Identify which cell holds the provided text, then report its (x, y) central coordinate. 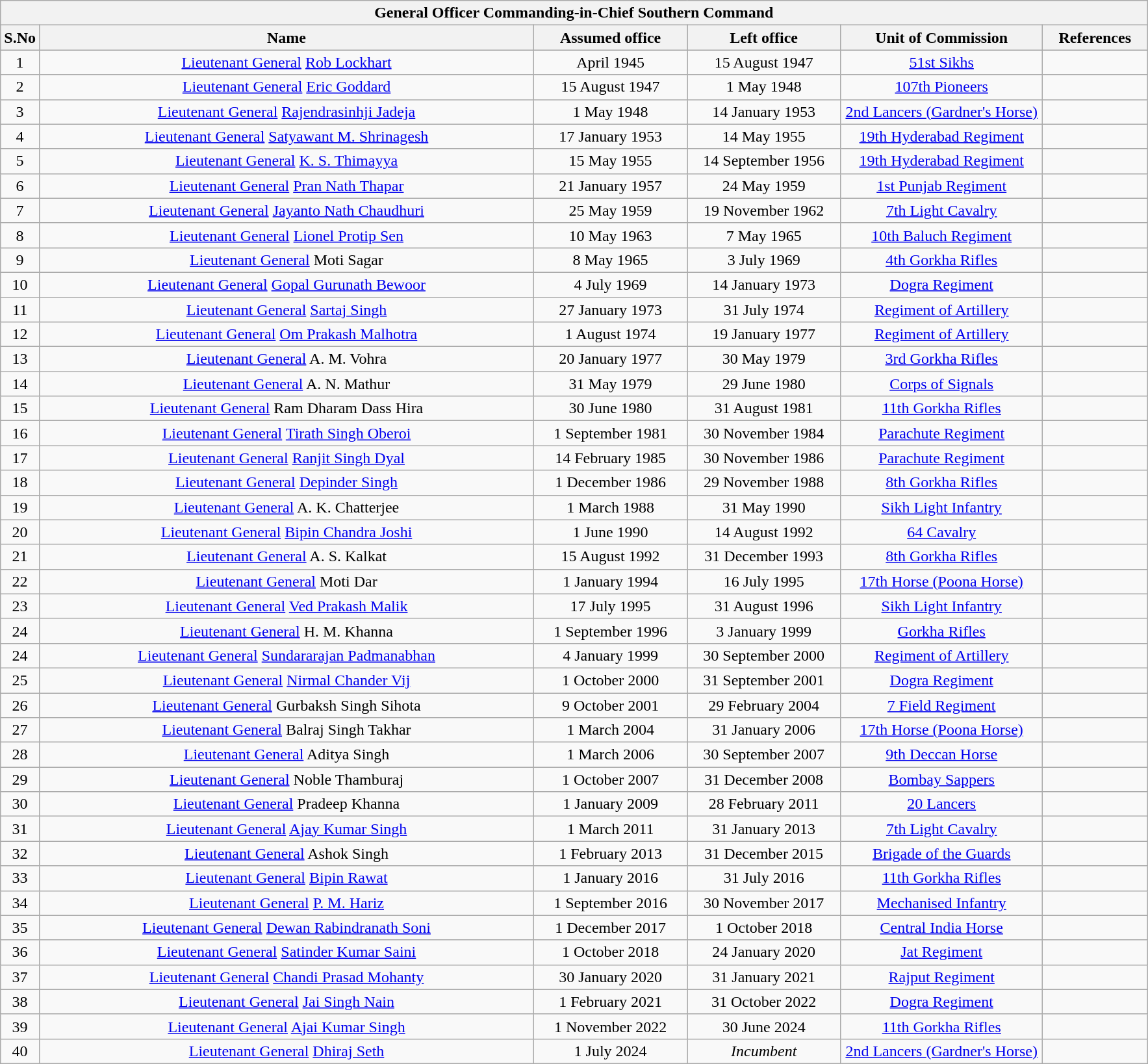
24 May 1959 (764, 186)
29 November 1988 (764, 483)
General Officer Commanding-in-Chief Southern Command (574, 13)
Lieutenant General Gurbaksh Singh Sihota (286, 705)
Lieutenant General Ajai Kumar Singh (286, 1026)
Lieutenant General Satinder Kumar Saini (286, 952)
1 February 2013 (611, 854)
4 July 1969 (611, 285)
31 May 1990 (764, 507)
31 December 2008 (764, 779)
51st Sikhs (942, 62)
15 August 1992 (611, 557)
30 September 2007 (764, 755)
31 May 1979 (611, 384)
1 October 2000 (611, 680)
6 (20, 186)
Lieutenant General Noble Thamburaj (286, 779)
Lieutenant General Chandi Prasad Mohanty (286, 977)
4th Gorkha Rifles (942, 260)
27 (20, 730)
Lieutenant General Moti Sagar (286, 260)
30 November 1986 (764, 458)
Lieutenant General Om Prakash Malhotra (286, 335)
19 (20, 507)
22 (20, 581)
Lieutenant General Dhiraj Seth (286, 1051)
3 July 1969 (764, 260)
64 Cavalry (942, 532)
1 September 1996 (611, 631)
Lieutenant General Nirmal Chander Vij (286, 680)
1 January 2016 (611, 878)
30 September 2000 (764, 655)
31 July 2016 (764, 878)
14 January 1953 (764, 112)
28 (20, 755)
15 May 1955 (611, 161)
Incumbent (764, 1051)
Jat Regiment (942, 952)
April 1945 (611, 62)
Lieutenant General A. M. Vohra (286, 359)
31 January 2013 (764, 829)
Lieutenant General Aditya Singh (286, 755)
1 August 1974 (611, 335)
Lieutenant General Eric Goddard (286, 87)
1 September 2016 (611, 903)
3 January 1999 (764, 631)
23 (20, 606)
4 (20, 136)
Lieutenant General A. K. Chatterjee (286, 507)
Lieutenant General Tirath Singh Oberoi (286, 433)
20 January 1977 (611, 359)
Lieutenant General A. S. Kalkat (286, 557)
S.No (20, 38)
107th Pioneers (942, 87)
31 July 1974 (764, 310)
Lieutenant General Ved Prakash Malik (286, 606)
19 November 1962 (764, 210)
35 (20, 928)
Name (286, 38)
Lieutenant General Satyawant M. Shrinagesh (286, 136)
17 July 1995 (611, 606)
7 Field Regiment (942, 705)
1 December 2017 (611, 928)
13 (20, 359)
15 (20, 409)
30 June 2024 (764, 1026)
14 September 1956 (764, 161)
30 (20, 804)
31 August 1981 (764, 409)
20 Lancers (942, 804)
Left office (764, 38)
38 (20, 1002)
1 March 2011 (611, 829)
Lieutenant General Ashok Singh (286, 854)
Lieutenant General Ranjit Singh Dyal (286, 458)
1 February 2021 (611, 1002)
14 February 1985 (611, 458)
16 July 1995 (764, 581)
1st Punjab Regiment (942, 186)
14 May 1955 (764, 136)
30 November 1984 (764, 433)
31 August 1996 (764, 606)
1 (20, 62)
19 January 1977 (764, 335)
17 January 1953 (611, 136)
4 January 1999 (611, 655)
21 January 1957 (611, 186)
25 (20, 680)
Lieutenant General Dewan Rabindranath Soni (286, 928)
Unit of Commission (942, 38)
11 (20, 310)
2 (20, 87)
Brigade of the Guards (942, 854)
39 (20, 1026)
30 January 2020 (611, 977)
21 (20, 557)
Bombay Sappers (942, 779)
Lieutenant General Jai Singh Nain (286, 1002)
27 January 1973 (611, 310)
18 (20, 483)
31 (20, 829)
3 (20, 112)
Lieutenant General K. S. Thimayya (286, 161)
Corps of Signals (942, 384)
16 (20, 433)
7 May 1965 (764, 235)
Lieutenant General Rob Lockhart (286, 62)
3rd Gorkha Rifles (942, 359)
30 November 2017 (764, 903)
Mechanised Infantry (942, 903)
29 February 2004 (764, 705)
9th Deccan Horse (942, 755)
26 (20, 705)
24 January 2020 (764, 952)
1 December 1986 (611, 483)
31 January 2006 (764, 730)
30 May 1979 (764, 359)
Lieutenant General P. M. Hariz (286, 903)
31 October 2022 (764, 1002)
33 (20, 878)
Lieutenant General Balraj Singh Takhar (286, 730)
31 January 2021 (764, 977)
Assumed office (611, 38)
Lieutenant General Pran Nath Thapar (286, 186)
Rajput Regiment (942, 977)
40 (20, 1051)
9 (20, 260)
Lieutenant General Pradeep Khanna (286, 804)
34 (20, 903)
29 (20, 779)
10 May 1963 (611, 235)
17 (20, 458)
14 August 1992 (764, 532)
12 (20, 335)
Lieutenant General Ram Dharam Dass Hira (286, 409)
Lieutenant General Jayanto Nath Chaudhuri (286, 210)
Lieutenant General H. M. Khanna (286, 631)
31 September 2001 (764, 680)
1 July 2024 (611, 1051)
Lieutenant General Gopal Gurunath Bewoor (286, 285)
1 January 2009 (611, 804)
10th Baluch Regiment (942, 235)
14 (20, 384)
References (1095, 38)
32 (20, 854)
29 June 1980 (764, 384)
8 (20, 235)
10 (20, 285)
8 May 1965 (611, 260)
Gorkha Rifles (942, 631)
Lieutenant General Ajay Kumar Singh (286, 829)
Lieutenant General Bipin Chandra Joshi (286, 532)
Lieutenant General Sundararajan Padmanabhan (286, 655)
1 March 2006 (611, 755)
1 January 1994 (611, 581)
1 November 2022 (611, 1026)
1 March 2004 (611, 730)
1 October 2007 (611, 779)
31 December 1993 (764, 557)
1 March 1988 (611, 507)
25 May 1959 (611, 210)
31 December 2015 (764, 854)
7 (20, 210)
28 February 2011 (764, 804)
1 September 1981 (611, 433)
Lieutenant General Depinder Singh (286, 483)
14 January 1973 (764, 285)
Lieutenant General Bipin Rawat (286, 878)
Lieutenant General Sartaj Singh (286, 310)
9 October 2001 (611, 705)
37 (20, 977)
Lieutenant General Rajendrasinhji Jadeja (286, 112)
Lieutenant General Moti Dar (286, 581)
20 (20, 532)
1 June 1990 (611, 532)
Lieutenant General A. N. Mathur (286, 384)
5 (20, 161)
Lieutenant General Lionel Protip Sen (286, 235)
36 (20, 952)
30 June 1980 (611, 409)
Central India Horse (942, 928)
